Determine the (X, Y) coordinate at the center of the cell enclosing the given text.  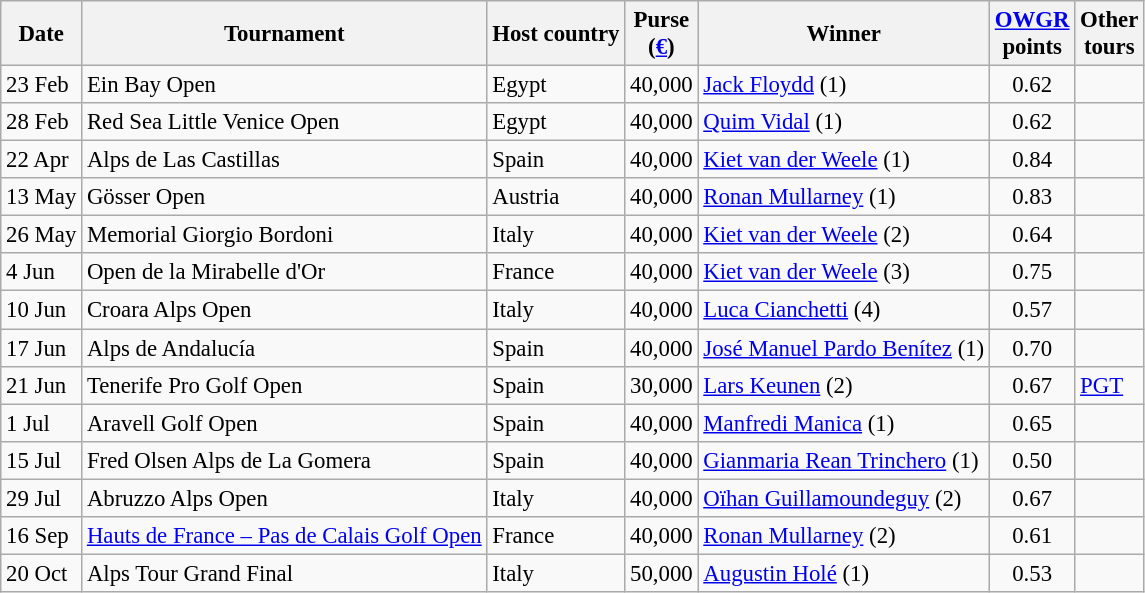
4 Jun (42, 273)
23 Feb (42, 85)
Abruzzo Alps Open (284, 498)
Kiet van der Weele (3) (844, 273)
Host country (556, 34)
Alps Tour Grand Final (284, 573)
0.50 (1032, 460)
Othertours (1110, 34)
Alps de Las Castillas (284, 160)
28 Feb (42, 122)
Manfredi Manica (1) (844, 423)
13 May (42, 197)
Jack Floydd (1) (844, 85)
0.57 (1032, 310)
Kiet van der Weele (2) (844, 235)
Kiet van der Weele (1) (844, 160)
22 Apr (42, 160)
Aravell Golf Open (284, 423)
15 Jul (42, 460)
0.84 (1032, 160)
0.65 (1032, 423)
OWGRpoints (1032, 34)
29 Jul (42, 498)
20 Oct (42, 573)
Memorial Giorgio Bordoni (284, 235)
30,000 (662, 385)
Lars Keunen (2) (844, 385)
0.75 (1032, 273)
José Manuel Pardo Benítez (1) (844, 348)
Tournament (284, 34)
Red Sea Little Venice Open (284, 122)
50,000 (662, 573)
Ein Bay Open (284, 85)
Austria (556, 197)
Alps de Andalucía (284, 348)
Fred Olsen Alps de La Gomera (284, 460)
PGT (1110, 385)
10 Jun (42, 310)
Gösser Open (284, 197)
Gianmaria Rean Trinchero (1) (844, 460)
16 Sep (42, 536)
Ronan Mullarney (2) (844, 536)
17 Jun (42, 348)
0.61 (1032, 536)
0.53 (1032, 573)
Quim Vidal (1) (844, 122)
0.83 (1032, 197)
Date (42, 34)
Hauts de France – Pas de Calais Golf Open (284, 536)
Winner (844, 34)
Oïhan Guillamoundeguy (2) (844, 498)
Purse(€) (662, 34)
Luca Cianchetti (4) (844, 310)
Augustin Holé (1) (844, 573)
26 May (42, 235)
0.70 (1032, 348)
Croara Alps Open (284, 310)
21 Jun (42, 385)
Open de la Mirabelle d'Or (284, 273)
Ronan Mullarney (1) (844, 197)
Tenerife Pro Golf Open (284, 385)
1 Jul (42, 423)
0.64 (1032, 235)
